Capture the cell that displays the provided text and extract its (X, Y) central coordinate. 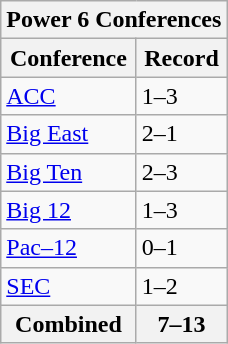
Pac–12 (68, 248)
Power 6 Conferences (114, 20)
0–1 (182, 248)
7–13 (182, 324)
Conference (68, 58)
Combined (68, 324)
1–2 (182, 286)
2–3 (182, 172)
Big 12 (68, 210)
2–1 (182, 134)
SEC (68, 286)
Big East (68, 134)
ACC (68, 96)
Big Ten (68, 172)
Record (182, 58)
